Capture the cell that displays the provided text and extract its (x, y) central coordinate. 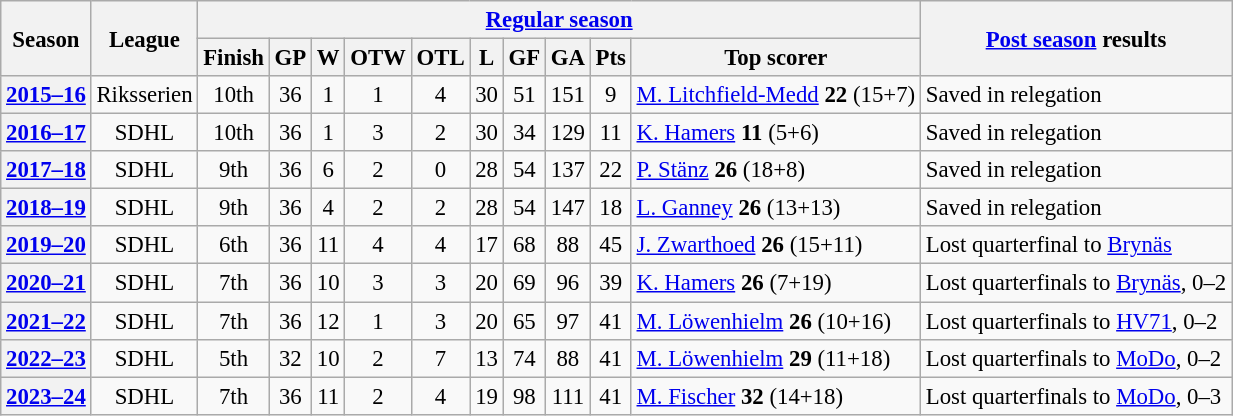
2021–22 (46, 321)
19 (486, 396)
Pts (610, 58)
GP (290, 58)
2020–21 (46, 283)
2022–23 (46, 358)
151 (568, 95)
2015–16 (46, 95)
Regular season (560, 20)
12 (328, 321)
M. Löwenhielm 26 (10+16) (776, 321)
K. Hamers 11 (5+6) (776, 133)
5th (234, 358)
Lost quarterfinals to HV71, 0–2 (1076, 321)
17 (486, 245)
6th (234, 245)
6 (328, 170)
51 (524, 95)
J. Zwarthoed 26 (15+11) (776, 245)
22 (610, 170)
2016–17 (46, 133)
GF (524, 58)
69 (524, 283)
39 (610, 283)
0 (440, 170)
Riksserien (144, 95)
137 (568, 170)
2019–20 (46, 245)
18 (610, 208)
65 (524, 321)
32 (290, 358)
34 (524, 133)
13 (486, 358)
96 (568, 283)
Top scorer (776, 58)
L (486, 58)
111 (568, 396)
74 (524, 358)
2018–19 (46, 208)
Lost quarterfinals to MoDo, 0–2 (1076, 358)
9 (610, 95)
M. Löwenhielm 29 (11+18) (776, 358)
League (144, 38)
Lost quarterfinals to Brynäs, 0–2 (1076, 283)
45 (610, 245)
P. Stänz 26 (18+8) (776, 170)
OTL (440, 58)
OTW (378, 58)
M. Litchfield-Medd 22 (15+7) (776, 95)
68 (524, 245)
2017–18 (46, 170)
97 (568, 321)
K. Hamers 26 (7+19) (776, 283)
W (328, 58)
L. Ganney 26 (13+13) (776, 208)
GA (568, 58)
7 (440, 358)
147 (568, 208)
Lost quarterfinals to MoDo, 0–3 (1076, 396)
Season (46, 38)
M. Fischer 32 (14+18) (776, 396)
Post season results (1076, 38)
98 (524, 396)
129 (568, 133)
Finish (234, 58)
2023–24 (46, 396)
Lost quarterfinal to Brynäs (1076, 245)
